Extract the [X, Y] coordinate from the center of the cell holding the provided text.  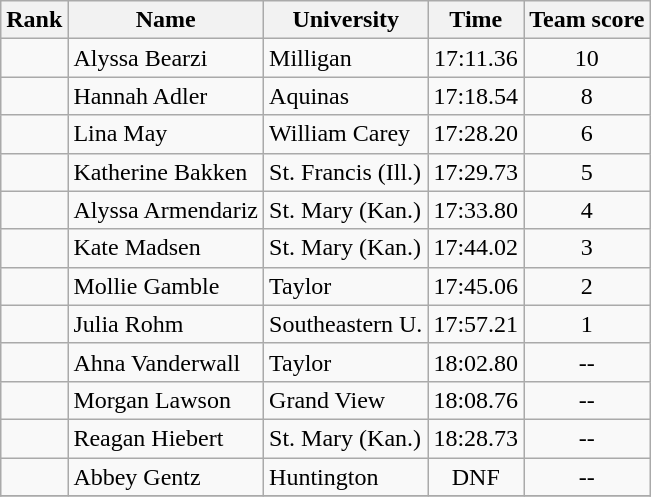
DNF [476, 477]
Name [166, 20]
Ahna Vanderwall [166, 362]
Morgan Lawson [166, 400]
3 [587, 248]
Huntington [346, 477]
8 [587, 96]
17:11.36 [476, 58]
17:33.80 [476, 210]
17:29.73 [476, 172]
5 [587, 172]
10 [587, 58]
Southeastern U. [346, 324]
Mollie Gamble [166, 286]
Milligan [346, 58]
Abbey Gentz [166, 477]
18:02.80 [476, 362]
William Carey [346, 134]
17:18.54 [476, 96]
Team score [587, 20]
Lina May [166, 134]
Katherine Bakken [166, 172]
17:44.02 [476, 248]
Hannah Adler [166, 96]
Julia Rohm [166, 324]
18:08.76 [476, 400]
Reagan Hiebert [166, 438]
17:57.21 [476, 324]
1 [587, 324]
2 [587, 286]
17:45.06 [476, 286]
Alyssa Bearzi [166, 58]
St. Francis (Ill.) [346, 172]
Alyssa Armendariz [166, 210]
18:28.73 [476, 438]
Kate Madsen [166, 248]
6 [587, 134]
17:28.20 [476, 134]
Aquinas [346, 96]
4 [587, 210]
Rank [34, 20]
University [346, 20]
Time [476, 20]
Grand View [346, 400]
